Output the [X, Y] coordinate of the center of the cell containing the given text.  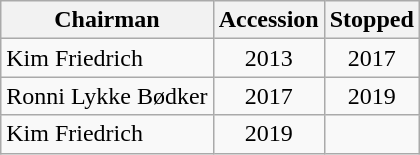
Chairman [107, 20]
Ronni Lykke Bødker [107, 96]
Accession [268, 20]
Stopped [372, 20]
2013 [268, 58]
